Detect which cell encompasses the target text, then output its [X, Y] center coordinate. 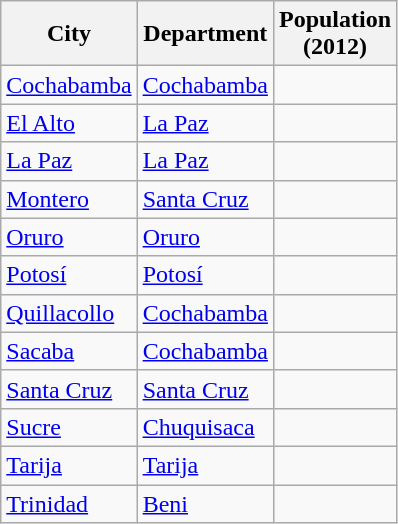
Trinidad [69, 503]
Quillacollo [69, 313]
El Alto [69, 123]
Beni [205, 503]
Population(2012) [334, 34]
Department [205, 34]
City [69, 34]
Montero [69, 199]
Sucre [69, 427]
Chuquisaca [205, 427]
Sacaba [69, 351]
